For the text-containing cell, return its midpoint in [x, y] coordinate format. 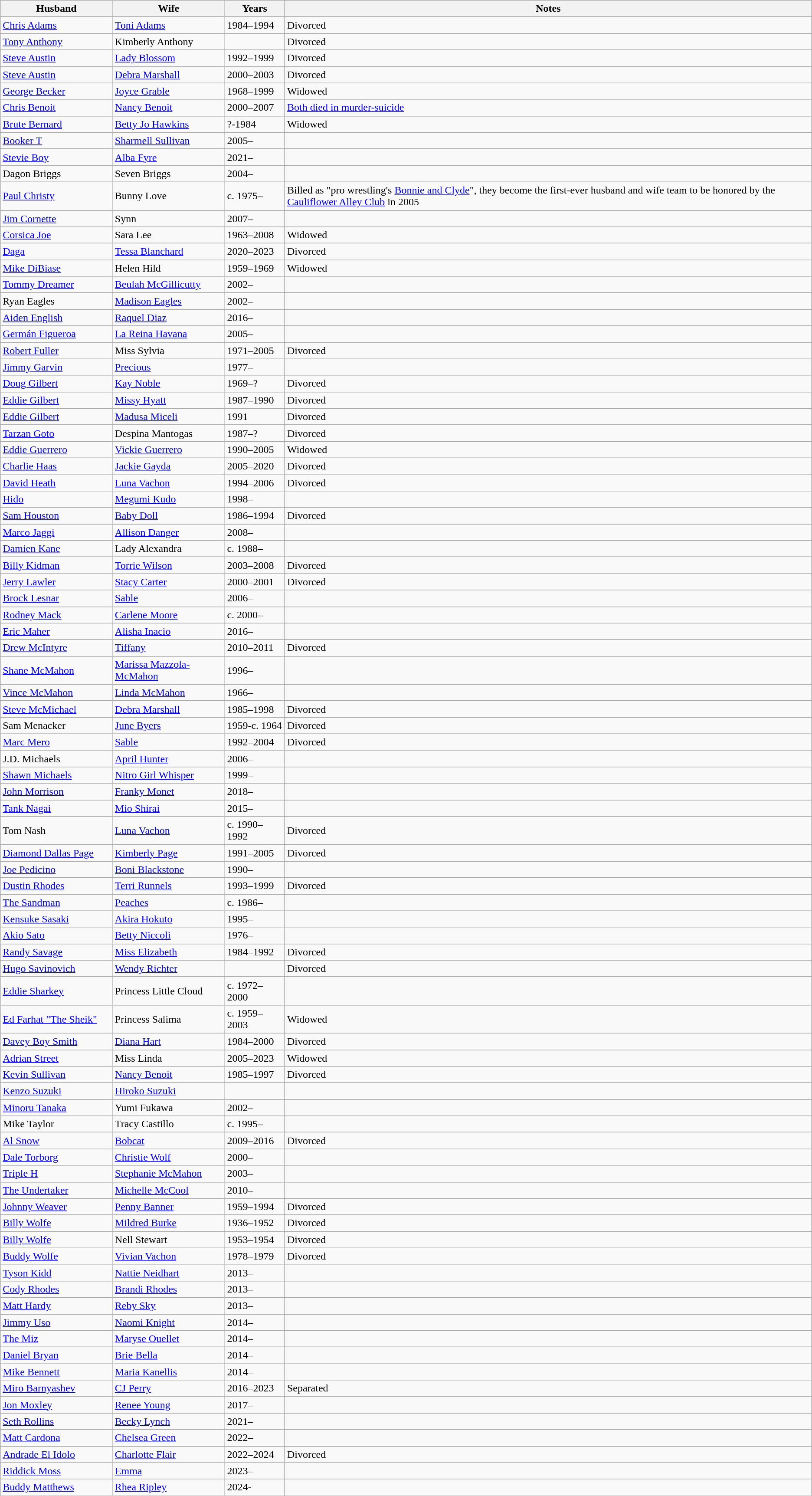
Chris Adams [56, 25]
Shawn Michaels [56, 775]
Joyce Grable [168, 91]
1996– [255, 670]
Charlie Haas [56, 466]
1994–2006 [255, 483]
Madusa Miceli [168, 417]
Maria Kanellis [168, 1372]
Michelle McCool [168, 1190]
Mildred Burke [168, 1223]
Robert Fuller [56, 351]
Brock Lesnar [56, 598]
c. 1995– [255, 1124]
Dale Torborg [56, 1157]
Toni Adams [168, 25]
Tyson Kidd [56, 1273]
1993–1999 [255, 886]
2022–2024 [255, 1454]
Kimberly Page [168, 853]
2018– [255, 792]
Marco Jaggi [56, 532]
1978–1979 [255, 1256]
Lady Alexandra [168, 549]
2007– [255, 218]
Al Snow [56, 1141]
Minoru Tanaka [56, 1108]
Terri Runnels [168, 886]
Rodney Mack [56, 615]
1985–1998 [255, 709]
Charlotte Flair [168, 1454]
Tessa Blanchard [168, 252]
2015– [255, 808]
Princess Little Cloud [168, 991]
Matt Cardona [56, 1438]
2022– [255, 1438]
1959–1994 [255, 1207]
1953–1954 [255, 1240]
2000–2001 [255, 582]
Jimmy Garvin [56, 367]
c. 1990–1992 [255, 830]
Davey Boy Smith [56, 1041]
1990–2005 [255, 449]
Megumi Kudo [168, 499]
Sara Lee [168, 235]
Synn [168, 218]
1977– [255, 367]
2023– [255, 1471]
1995– [255, 919]
1986–1994 [255, 516]
Penny Banner [168, 1207]
2000–2007 [255, 108]
Reby Sky [168, 1306]
Sam Menacker [56, 725]
Vince McMahon [56, 692]
2016–2023 [255, 1388]
Tracy Castillo [168, 1124]
La Reina Havana [168, 334]
David Heath [56, 483]
Eddie Sharkey [56, 991]
Husband [56, 9]
The Sandman [56, 902]
1968–1999 [255, 91]
Riddick Moss [56, 1471]
Kay Noble [168, 384]
Stevie Boy [56, 157]
1936–1952 [255, 1223]
Akio Sato [56, 935]
Tommy Dreamer [56, 285]
1959-c. 1964 [255, 725]
Christie Wolf [168, 1157]
Miss Linda [168, 1058]
Andrade El Idolo [56, 1454]
Emma [168, 1471]
Hido [56, 499]
1976– [255, 935]
Separated [548, 1388]
Joe Pedicino [56, 869]
Chelsea Green [168, 1438]
Brandi Rhodes [168, 1289]
c. 1988– [255, 549]
Kensuke Sasaki [56, 919]
Buddy Matthews [56, 1487]
Boni Blackstone [168, 869]
Missy Hyatt [168, 400]
Cody Rhodes [56, 1289]
CJ Perry [168, 1388]
1991–2005 [255, 853]
Wife [168, 9]
Shane McMahon [56, 670]
Jon Moxley [56, 1405]
Doug Gilbert [56, 384]
Mike Bennett [56, 1372]
2000– [255, 1157]
Carlene Moore [168, 615]
Marissa Mazzola-McMahon [168, 670]
Precious [168, 367]
2008– [255, 532]
2000–2003 [255, 75]
Naomi Knight [168, 1322]
Dagon Briggs [56, 174]
1990– [255, 869]
c. 1975– [255, 196]
1984–2000 [255, 1041]
1959–1969 [255, 268]
1969–? [255, 384]
Becky Lynch [168, 1421]
Marc Mero [56, 742]
Franky Monet [168, 792]
c. 1972–2000 [255, 991]
c. 1986– [255, 902]
Rhea Ripley [168, 1487]
Beulah McGillicutty [168, 285]
Despina Mantogas [168, 433]
2003–2008 [255, 565]
Sharmell Sullivan [168, 141]
2005–2023 [255, 1058]
Booker T [56, 141]
Renee Young [168, 1405]
Diamond Dallas Page [56, 853]
Aiden English [56, 318]
Vickie Guerrero [168, 449]
The Undertaker [56, 1190]
2024- [255, 1487]
Paul Christy [56, 196]
Eddie Guerrero [56, 449]
Nitro Girl Whisper [168, 775]
c. 2000– [255, 615]
Both died in murder-suicide [548, 108]
Mike Taylor [56, 1124]
Tiffany [168, 648]
Mike DiBiase [56, 268]
Kimberly Anthony [168, 42]
Peaches [168, 902]
Helen Hild [168, 268]
Princess Salima [168, 1019]
Bobcat [168, 1141]
Billy Kidman [56, 565]
Corsica Joe [56, 235]
Miss Sylvia [168, 351]
Hugo Savinovich [56, 968]
George Becker [56, 91]
John Morrison [56, 792]
Nell Stewart [168, 1240]
Baby Doll [168, 516]
1992–1999 [255, 58]
1987–1990 [255, 400]
2009–2016 [255, 1141]
Nattie Neidhart [168, 1273]
2003– [255, 1174]
Billed as "pro wrestling's Bonnie and Clyde", they become the first-ever husband and wife team to be honored by the Cauliflower Alley Club in 2005 [548, 196]
Akira Hokuto [168, 919]
Damien Kane [56, 549]
Jim Cornette [56, 218]
Vivian Vachon [168, 1256]
Seven Briggs [168, 174]
Daga [56, 252]
1966– [255, 692]
Alisha Inacio [168, 631]
Torrie Wilson [168, 565]
1991 [255, 417]
Betty Niccoli [168, 935]
Kenzo Suzuki [56, 1091]
c. 1959–2003 [255, 1019]
Linda McMahon [168, 692]
Tarzan Goto [56, 433]
Sam Houston [56, 516]
2005–2020 [255, 466]
Dustin Rhodes [56, 886]
Stacy Carter [168, 582]
1992–2004 [255, 742]
Tony Anthony [56, 42]
1984–1992 [255, 952]
Allison Danger [168, 532]
1999– [255, 775]
Adrian Street [56, 1058]
Brute Bernard [56, 124]
Ed Farhat "The Sheik" [56, 1019]
Jimmy Uso [56, 1322]
2010–2011 [255, 648]
?-1984 [255, 124]
1963–2008 [255, 235]
Drew McIntyre [56, 648]
Stephanie McMahon [168, 1174]
1985–1997 [255, 1075]
Notes [548, 9]
Germán Figueroa [56, 334]
Wendy Richter [168, 968]
2004– [255, 174]
Tom Nash [56, 830]
Kevin Sullivan [56, 1075]
The Miz [56, 1339]
Johnny Weaver [56, 1207]
Raquel Diaz [168, 318]
Eric Maher [56, 631]
Steve McMichael [56, 709]
Alba Fyre [168, 157]
Ryan Eagles [56, 301]
Betty Jo Hawkins [168, 124]
Years [255, 9]
Mio Shirai [168, 808]
1998– [255, 499]
Buddy Wolfe [56, 1256]
Jackie Gayda [168, 466]
Yumi Fukawa [168, 1108]
2020–2023 [255, 252]
Matt Hardy [56, 1306]
1984–1994 [255, 25]
1971–2005 [255, 351]
Bunny Love [168, 196]
Seth Rollins [56, 1421]
June Byers [168, 725]
Chris Benoit [56, 108]
Randy Savage [56, 952]
Lady Blossom [168, 58]
Miro Barnyashev [56, 1388]
1987–? [255, 433]
Diana Hart [168, 1041]
Madison Eagles [168, 301]
2010– [255, 1190]
J.D. Michaels [56, 759]
Brie Bella [168, 1355]
Miss Elizabeth [168, 952]
Jerry Lawler [56, 582]
Hiroko Suzuki [168, 1091]
Maryse Ouellet [168, 1339]
Triple H [56, 1174]
Tank Nagai [56, 808]
Daniel Bryan [56, 1355]
April Hunter [168, 759]
2017– [255, 1405]
